Provide the (x, y) coordinate of the cell's center where the given text is located.  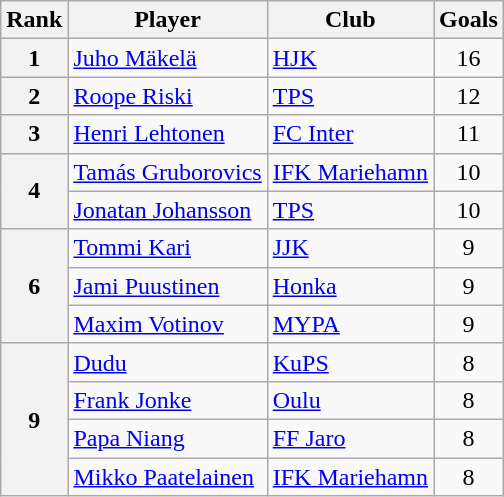
Roope Riski (168, 96)
6 (34, 286)
Club (350, 20)
Honka (350, 286)
HJK (350, 58)
Dudu (168, 362)
Jonatan Johansson (168, 210)
Papa Niang (168, 438)
11 (469, 134)
4 (34, 191)
KuPS (350, 362)
Frank Jonke (168, 400)
FF Jaro (350, 438)
FC Inter (350, 134)
Juho Mäkelä (168, 58)
Tommi Kari (168, 248)
Mikko Paatelainen (168, 477)
Maxim Votinov (168, 324)
Oulu (350, 400)
Rank (34, 20)
JJK (350, 248)
MYPA (350, 324)
Tamás Gruborovics (168, 172)
Henri Lehtonen (168, 134)
Jami Puustinen (168, 286)
Player (168, 20)
12 (469, 96)
16 (469, 58)
3 (34, 134)
Goals (469, 20)
2 (34, 96)
1 (34, 58)
